Return [x, y] of the center of cell containing provided text 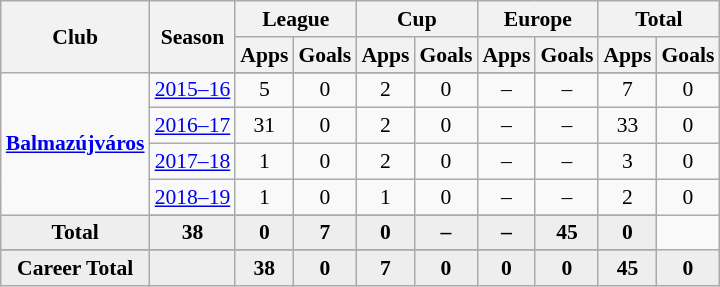
Career Total [76, 269]
2017–18 [193, 162]
Cup [416, 19]
2018–19 [193, 197]
2016–17 [193, 126]
Club [76, 36]
33 [627, 126]
31 [264, 126]
2015–16 [193, 90]
Balmazújváros [76, 143]
Season [193, 36]
3 [627, 162]
5 [264, 90]
Europe [538, 19]
League [296, 19]
